Pinpoint the cell where the given text exists, returning its (X, Y) midpoint coordinate. 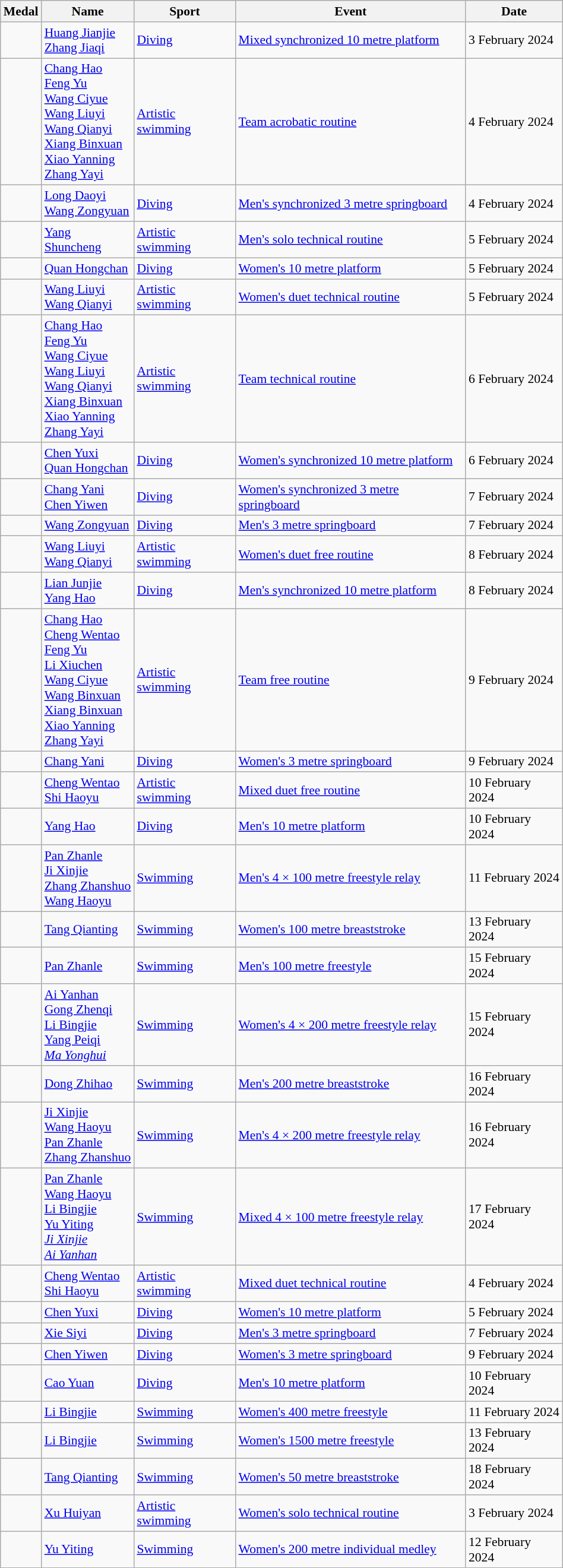
Medal (21, 11)
Women's 4 × 200 metre freestyle relay (350, 1025)
Women's 100 metre breaststroke (350, 930)
Event (350, 11)
Quan Hongchan (88, 268)
Men's 4 × 100 metre freestyle relay (350, 878)
Cao Yuan (88, 1383)
Long DaoyiWang Zongyuan (88, 203)
Pan ZhanleWang HaoyuLi BingjieYu YitingJi XinjieAi Yanhan (88, 1217)
Mixed synchronized 10 metre platform (350, 40)
Women's solo technical routine (350, 1513)
Team acrobatic routine (350, 122)
Men's 4 × 200 metre freestyle relay (350, 1135)
Xie Siyi (88, 1333)
Women's 400 metre freestyle (350, 1412)
Date (514, 11)
17 February 2024 (514, 1217)
Yu Yiting (88, 1550)
Yang Shuncheng (88, 240)
Men's solo technical routine (350, 240)
Men's synchronized 10 metre platform (350, 590)
Mixed 4 × 100 metre freestyle relay (350, 1217)
Women's duet free routine (350, 555)
Mixed duet free routine (350, 791)
Ai YanhanGong ZhenqiLi BingjieYang PeiqiMa Yonghui (88, 1025)
Sport (184, 11)
Chen YuxiQuan Hongchan (88, 461)
Yang Hao (88, 826)
Dong Zhihao (88, 1084)
Men's synchronized 3 metre springboard (350, 203)
Chang YaniChen Yiwen (88, 496)
Women's 200 metre individual medley (350, 1550)
Women's duet technical routine (350, 297)
Team technical routine (350, 379)
Women's 50 metre breaststroke (350, 1477)
Pan Zhanle (88, 965)
Team free routine (350, 680)
Women's synchronized 3 metre springboard (350, 496)
Chang HaoCheng WentaoFeng YuLi XiuchenWang CiyueWang BinxuanXiang BinxuanXiao YanningZhang Yayi (88, 680)
Mixed duet technical routine (350, 1284)
Women's synchronized 10 metre platform (350, 461)
Pan ZhanleJi XinjieZhang ZhanshuoWang Haoyu (88, 878)
12 February 2024 (514, 1550)
Name (88, 11)
18 February 2024 (514, 1477)
Men's 200 metre breaststroke (350, 1084)
Chang Yani (88, 762)
Chen Yiwen (88, 1355)
Lian JunjieYang Hao (88, 590)
Wang Zongyuan (88, 525)
Chen Yuxi (88, 1312)
Men's 100 metre freestyle (350, 965)
Ji XinjieWang HaoyuPan ZhanleZhang Zhanshuo (88, 1135)
Xu Huiyan (88, 1513)
Huang JianjieZhang Jiaqi (88, 40)
Women's 1500 metre freestyle (350, 1440)
